Scan for the cell matching the given text and deliver its [X, Y] coordinate at center. 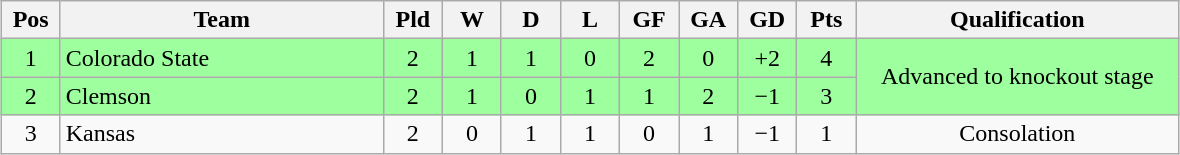
GF [650, 20]
Pld [412, 20]
4 [826, 58]
Advanced to knockout stage [1018, 77]
L [590, 20]
+2 [768, 58]
Clemson [222, 96]
Pts [826, 20]
GD [768, 20]
GA [708, 20]
Colorado State [222, 58]
Team [222, 20]
D [530, 20]
Qualification [1018, 20]
Consolation [1018, 134]
Pos [30, 20]
Kansas [222, 134]
W [472, 20]
